Search for the cell housing the specified text and yield its [x, y] center coordinate. 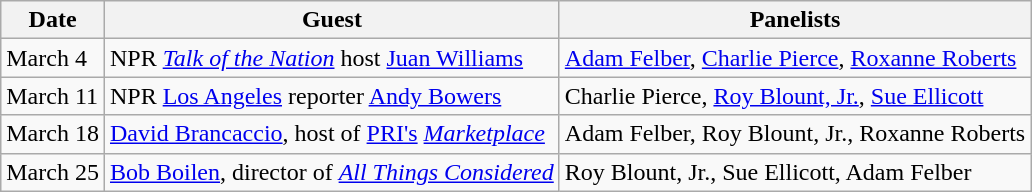
Date [53, 20]
Panelists [794, 20]
NPR Talk of the Nation host Juan Williams [332, 58]
NPR Los Angeles reporter Andy Bowers [332, 96]
March 25 [53, 172]
March 11 [53, 96]
March 4 [53, 58]
Adam Felber, Charlie Pierce, Roxanne Roberts [794, 58]
Roy Blount, Jr., Sue Ellicott, Adam Felber [794, 172]
David Brancaccio, host of PRI's Marketplace [332, 134]
Bob Boilen, director of All Things Considered [332, 172]
March 18 [53, 134]
Adam Felber, Roy Blount, Jr., Roxanne Roberts [794, 134]
Guest [332, 20]
Charlie Pierce, Roy Blount, Jr., Sue Ellicott [794, 96]
